Extract the [x, y] coordinate from the center of the cell holding the provided text.  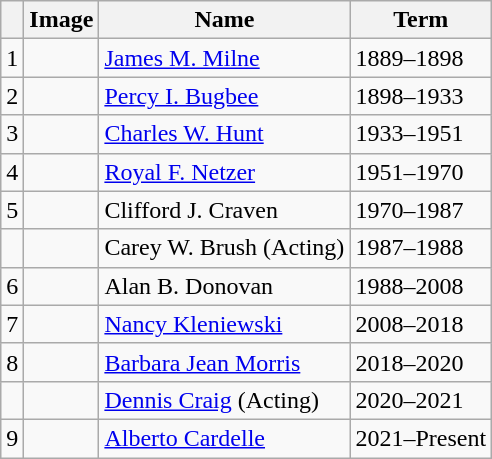
1970–1987 [421, 210]
Percy I. Bugbee [224, 96]
1889–1898 [421, 58]
Term [421, 20]
1987–1988 [421, 248]
Barbara Jean Morris [224, 362]
Charles W. Hunt [224, 134]
Name [224, 20]
8 [12, 362]
2018–2020 [421, 362]
Dennis Craig (Acting) [224, 400]
Clifford J. Craven [224, 210]
2020–2021 [421, 400]
1951–1970 [421, 172]
Nancy Kleniewski [224, 324]
1988–2008 [421, 286]
1898–1933 [421, 96]
Alan B. Donovan [224, 286]
9 [12, 438]
Image [62, 20]
1933–1951 [421, 134]
6 [12, 286]
7 [12, 324]
Carey W. Brush (Acting) [224, 248]
1 [12, 58]
5 [12, 210]
James M. Milne [224, 58]
3 [12, 134]
2008–2018 [421, 324]
Royal F. Netzer [224, 172]
Alberto Cardelle [224, 438]
2021–Present [421, 438]
2 [12, 96]
4 [12, 172]
